Return (x, y) of the center of cell containing provided text 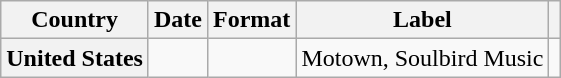
Motown, Soulbird Music (422, 58)
Label (422, 20)
Format (252, 20)
United States (75, 58)
Country (75, 20)
Date (178, 20)
